Capture the cell that displays the provided text and extract its [x, y] central coordinate. 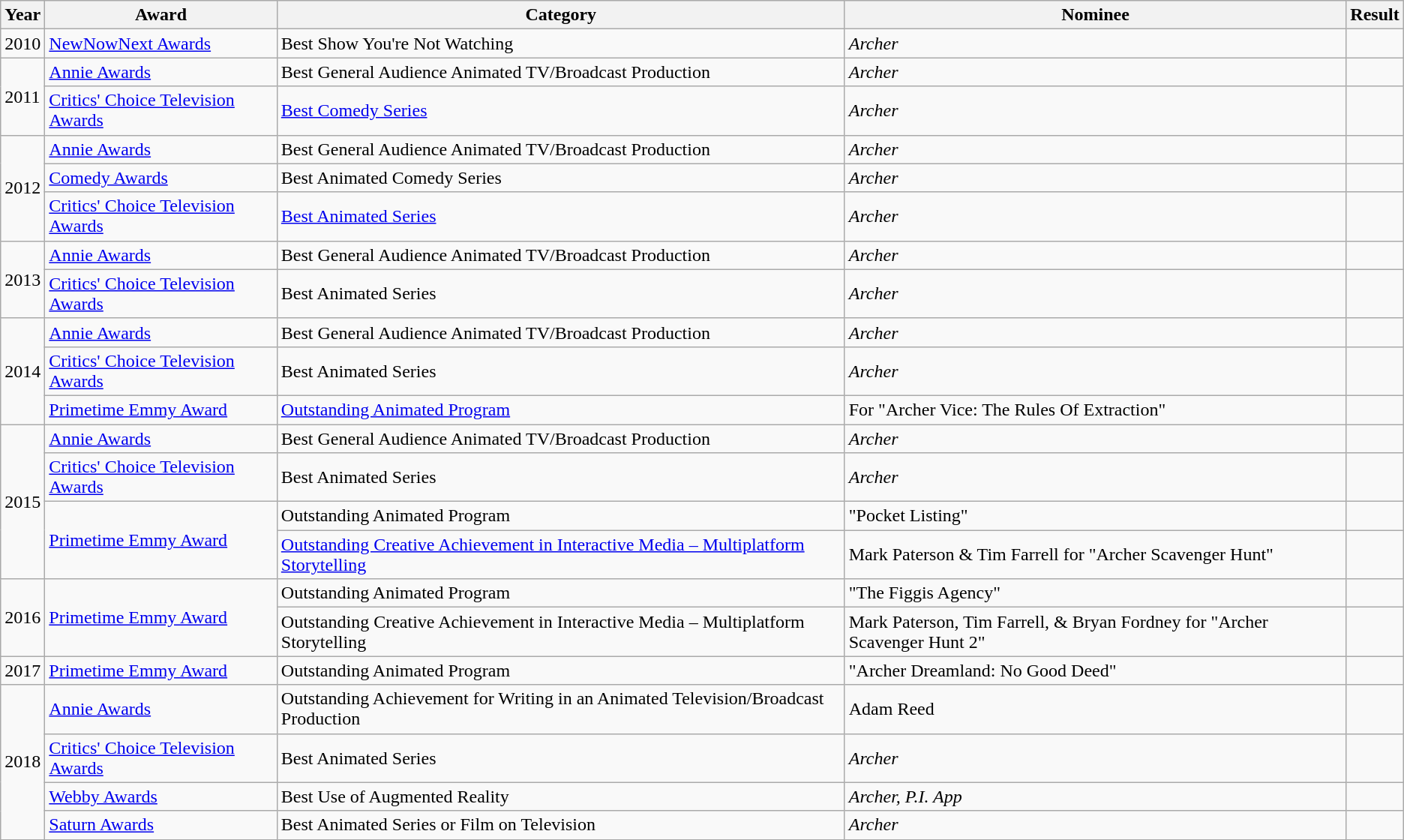
Best Use of Augmented Reality [561, 796]
Saturn Awards [160, 825]
2017 [22, 670]
Mark Paterson & Tim Farrell for "Archer Scavenger Hunt" [1095, 555]
2018 [22, 762]
2010 [22, 43]
"The Figgis Agency" [1095, 593]
Year [22, 15]
2011 [22, 96]
Nominee [1095, 15]
For "Archer Vice: The Rules Of Extraction" [1095, 409]
Mark Paterson, Tim Farrell, & Bryan Fordney for "Archer Scavenger Hunt 2" [1095, 631]
Award [160, 15]
"Archer Dreamland: No Good Deed" [1095, 670]
2014 [22, 370]
Outstanding Achievement for Writing in an Animated Television/Broadcast Production [561, 709]
Best Animated Comedy Series [561, 178]
Best Comedy Series [561, 111]
2012 [22, 187]
Best Animated Series or Film on Television [561, 825]
Archer, P.I. App [1095, 796]
NewNowNext Awards [160, 43]
2013 [22, 279]
Adam Reed [1095, 709]
"Pocket Listing" [1095, 516]
Best Show You're Not Watching [561, 43]
2016 [22, 618]
Result [1375, 15]
Category [561, 15]
2015 [22, 502]
Comedy Awards [160, 178]
Webby Awards [160, 796]
